Detect which cell encompasses the target text, then output its [x, y] center coordinate. 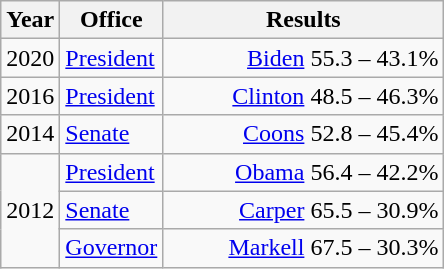
Markell 67.5 – 30.3% [304, 248]
Carper 65.5 – 30.9% [304, 210]
2020 [30, 58]
Coons 52.8 – 45.4% [304, 134]
Results [304, 20]
2016 [30, 96]
Obama 56.4 – 42.2% [304, 172]
Office [112, 20]
Biden 55.3 – 43.1% [304, 58]
Clinton 48.5 – 46.3% [304, 96]
Year [30, 20]
Governor [112, 248]
2012 [30, 210]
2014 [30, 134]
